From the cell containing the given text, extract its center point as [X, Y] coordinate. 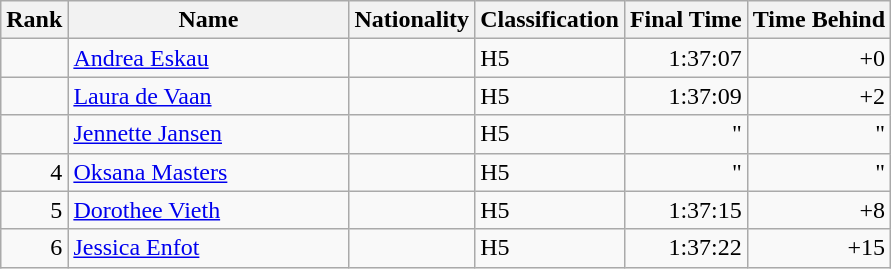
5 [34, 210]
1:37:09 [686, 96]
1:37:07 [686, 58]
Rank [34, 20]
Final Time [686, 20]
1:37:15 [686, 210]
1:37:22 [686, 248]
Andrea Eskau [208, 58]
Jennette Jansen [208, 134]
+8 [818, 210]
Name [208, 20]
Time Behind [818, 20]
Classification [550, 20]
Laura de Vaan [208, 96]
Oksana Masters [208, 172]
6 [34, 248]
4 [34, 172]
+0 [818, 58]
+15 [818, 248]
+2 [818, 96]
Dorothee Vieth [208, 210]
Nationality [412, 20]
Jessica Enfot [208, 248]
